Detect which cell encompasses the target text, then output its (X, Y) center coordinate. 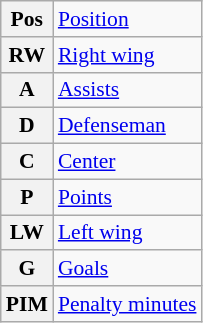
Penalty minutes (128, 304)
LW (27, 233)
RW (27, 55)
P (27, 197)
Defenseman (128, 126)
Position (128, 19)
D (27, 126)
Left wing (128, 233)
G (27, 269)
Goals (128, 269)
Pos (27, 19)
Center (128, 162)
A (27, 90)
Points (128, 197)
Assists (128, 90)
C (27, 162)
Right wing (128, 55)
PIM (27, 304)
